Return the (X, Y) coordinate for the center point of the cell that contains the specified text.  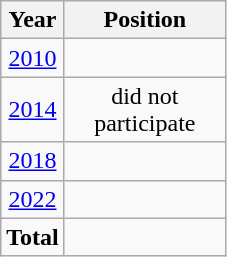
did not participate (144, 110)
2022 (33, 199)
Position (144, 20)
Total (33, 237)
2014 (33, 110)
Year (33, 20)
2010 (33, 58)
2018 (33, 161)
